Determine the (x, y) coordinate at the center of the cell enclosing the given text.  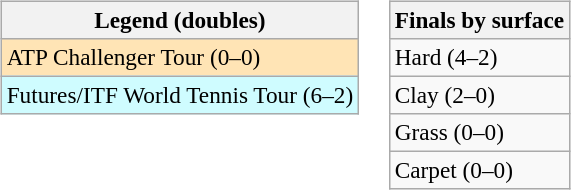
Finals by surface (479, 20)
Hard (4–2) (479, 57)
Grass (0–0) (479, 133)
Futures/ITF World Tennis Tour (6–2) (180, 95)
Clay (2–0) (479, 95)
Carpet (0–0) (479, 171)
ATP Challenger Tour (0–0) (180, 57)
Legend (doubles) (180, 20)
